Output the [x, y] coordinate of the center of the cell containing the given text.  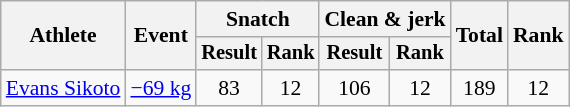
Clean & jerk [384, 19]
189 [480, 88]
−69 kg [160, 88]
Snatch [258, 19]
Athlete [64, 36]
Evans Sikoto [64, 88]
106 [354, 88]
83 [229, 88]
Event [160, 36]
Total [480, 36]
